Provide the [x, y] coordinate of the cell's center where the given text is located.  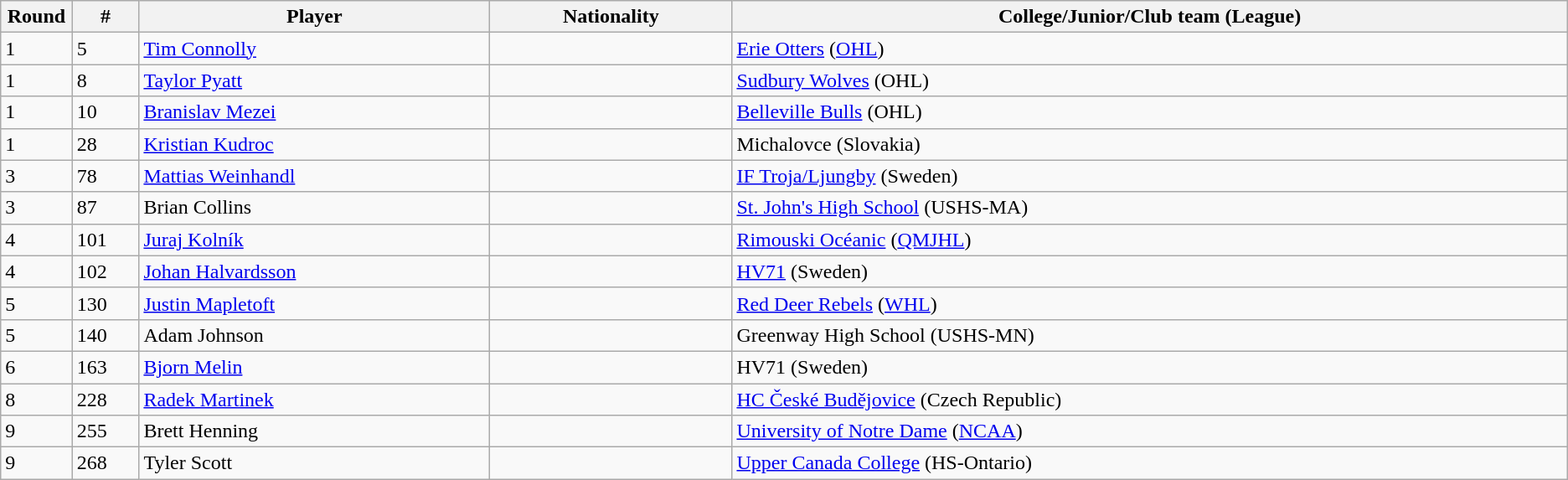
Mattias Weinhandl [315, 176]
163 [106, 367]
Brett Henning [315, 431]
78 [106, 176]
255 [106, 431]
101 [106, 240]
Juraj Kolník [315, 240]
Sudbury Wolves (OHL) [1149, 80]
130 [106, 303]
Greenway High School (USHS-MN) [1149, 335]
Tyler Scott [315, 463]
Erie Otters (OHL) [1149, 49]
Tim Connolly [315, 49]
Rimouski Océanic (QMJHL) [1149, 240]
10 [106, 112]
Round [37, 17]
College/Junior/Club team (League) [1149, 17]
Nationality [611, 17]
# [106, 17]
Player [315, 17]
Adam Johnson [315, 335]
228 [106, 400]
28 [106, 144]
HC České Budějovice (Czech Republic) [1149, 400]
Johan Halvardsson [315, 271]
Radek Martinek [315, 400]
87 [106, 208]
102 [106, 271]
Kristian Kudroc [315, 144]
Brian Collins [315, 208]
140 [106, 335]
Belleville Bulls (OHL) [1149, 112]
IF Troja/Ljungby (Sweden) [1149, 176]
Red Deer Rebels (WHL) [1149, 303]
Branislav Mezei [315, 112]
268 [106, 463]
6 [37, 367]
University of Notre Dame (NCAA) [1149, 431]
Upper Canada College (HS-Ontario) [1149, 463]
Bjorn Melin [315, 367]
Justin Mapletoft [315, 303]
Taylor Pyatt [315, 80]
Michalovce (Slovakia) [1149, 144]
St. John's High School (USHS-MA) [1149, 208]
